Provide the [X, Y] coordinate of the cell's center where the given text is located.  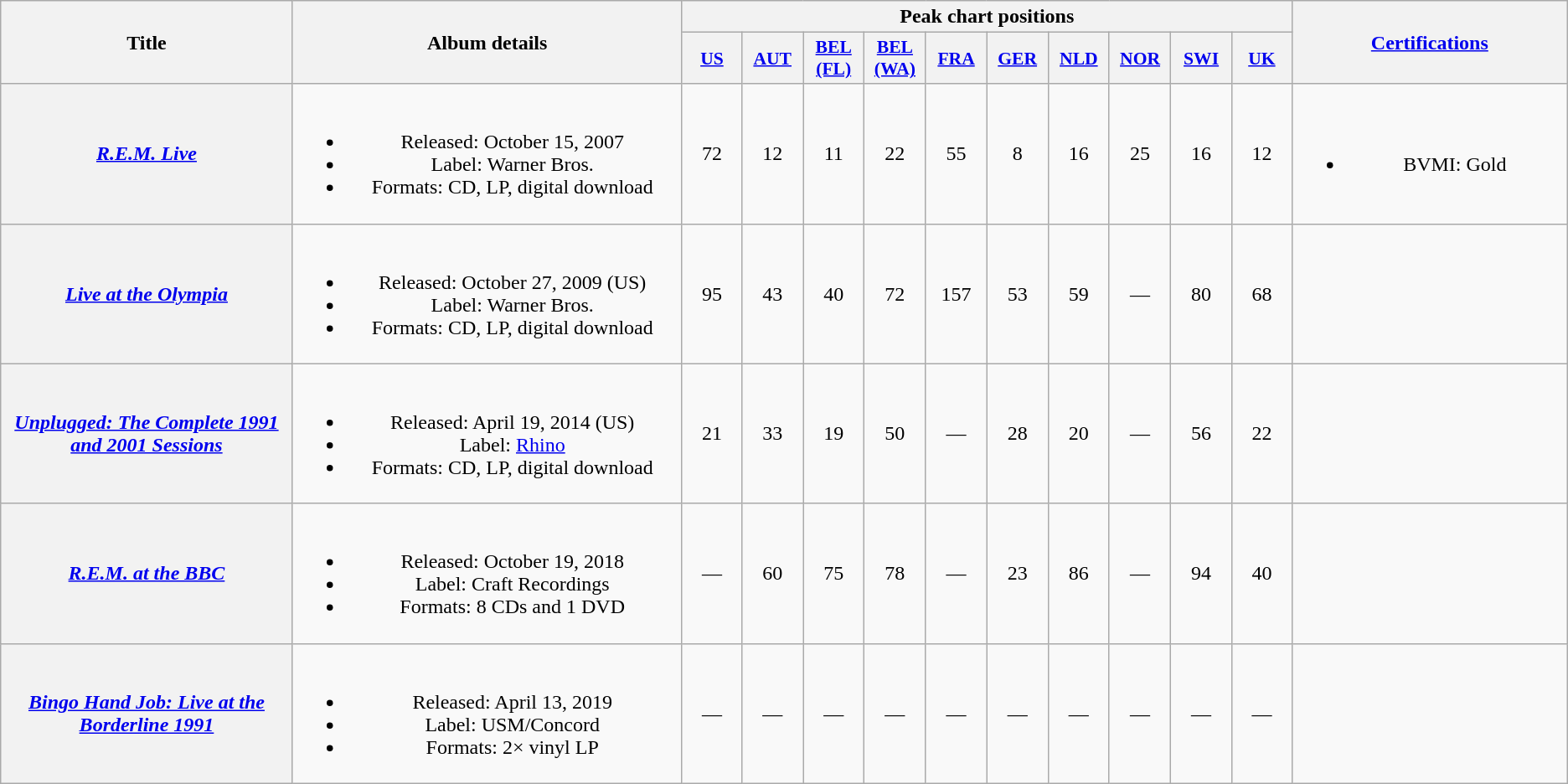
NLD [1079, 59]
28 [1017, 434]
56 [1201, 434]
AUT [772, 59]
25 [1139, 154]
R.E.M. at the BBC [147, 573]
UK [1261, 59]
Released: April 13, 2019Label: USM/ConcordFormats: 2× vinyl LP [487, 714]
33 [772, 434]
BEL(WA) [895, 59]
68 [1261, 293]
Released: April 19, 2014 (US)Label: RhinoFormats: CD, LP, digital download [487, 434]
GER [1017, 59]
Bingo Hand Job: Live at the Borderline 1991 [147, 714]
75 [834, 573]
50 [895, 434]
NOR [1139, 59]
Released: October 27, 2009 (US)Label: Warner Bros.Formats: CD, LP, digital download [487, 293]
Released: October 19, 2018Label: Craft RecordingsFormats: 8 CDs and 1 DVD [487, 573]
FRA [957, 59]
Released: October 15, 2007Label: Warner Bros.Formats: CD, LP, digital download [487, 154]
Unplugged: The Complete 1991 and 2001 Sessions [147, 434]
20 [1079, 434]
53 [1017, 293]
59 [1079, 293]
Album details [487, 42]
95 [712, 293]
55 [957, 154]
8 [1017, 154]
157 [957, 293]
Peak chart positions [987, 17]
BEL(FL) [834, 59]
BVMI: Gold [1429, 154]
86 [1079, 573]
Certifications [1429, 42]
Title [147, 42]
60 [772, 573]
78 [895, 573]
80 [1201, 293]
Live at the Olympia [147, 293]
US [712, 59]
R.E.M. Live [147, 154]
19 [834, 434]
23 [1017, 573]
SWI [1201, 59]
21 [712, 434]
43 [772, 293]
94 [1201, 573]
11 [834, 154]
